From the cell containing the given text, extract its center point as (X, Y) coordinate. 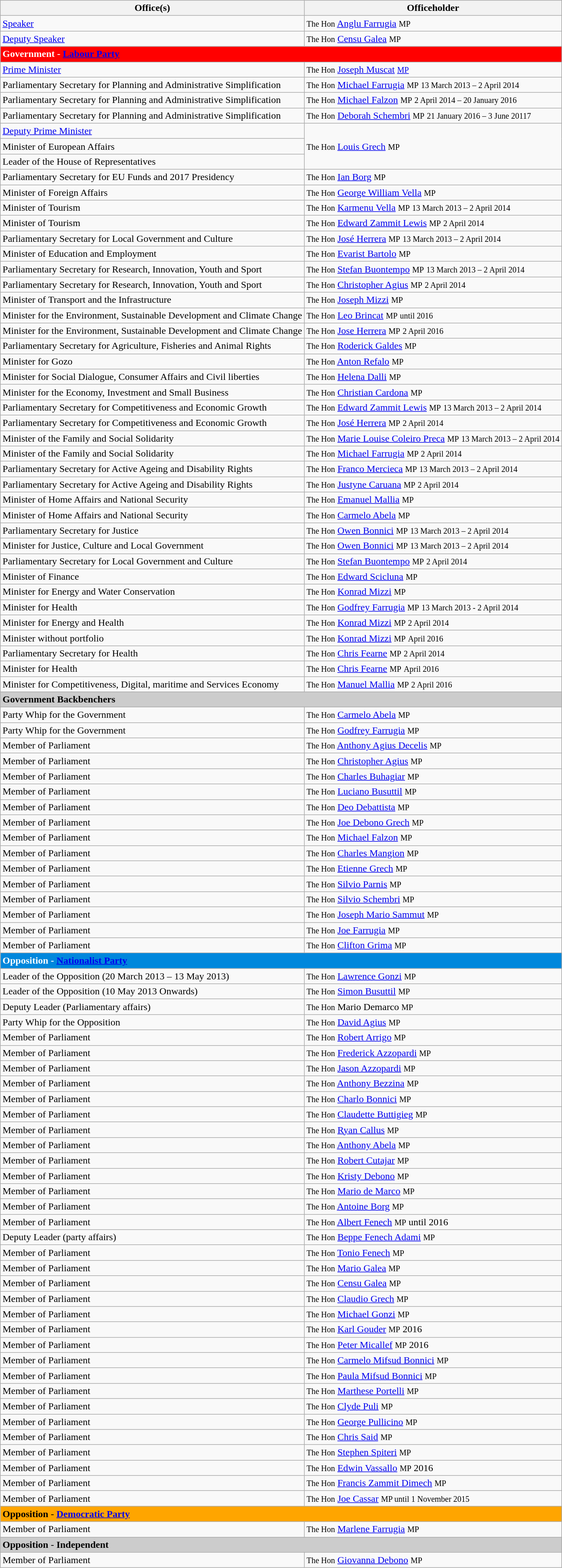
The Hon Edward Zammit Lewis MP 13 March 2013 – 2 April 2014 (433, 407)
The Hon Michael Falzon MP (433, 838)
The Hon Etienne Grech MP (433, 868)
The Hon Luciano Busuttil MP (433, 792)
Officeholder (433, 8)
Minister for Gozo (153, 361)
The Hon Claudette Buttigieg MP (433, 1114)
Minister for Social Dialogue, Consumer Affairs and Civil liberties (153, 377)
The Hon Ryan Callus MP (433, 1130)
The Hon Giovanna Debono MP (433, 1560)
The Hon Michael Gonzi MP (433, 1314)
The Hon Tonio Fenech MP (433, 1253)
Minister of European Affairs (153, 146)
The Hon Edwin Vassallo MP 2016 (433, 1468)
The Hon Joe Cassar MP until 1 November 2015 (433, 1499)
The Hon Michael Farrugia MP 13 March 2013 – 2 April 2014 (433, 85)
The Hon Robert Arrigo MP (433, 1038)
The Hon Joe Farrugia MP (433, 930)
Parliamentary Secretary for Agriculture, Fisheries and Animal Rights (153, 346)
Deputy Prime Minister (153, 131)
The Hon Franco Mercieca MP 13 March 2013 – 2 April 2014 (433, 469)
The Hon Anthony Agius Decelis MP (433, 746)
The Hon Francis Zammit Dimech MP (433, 1483)
The Hon Manuel Mallia MP 2 April 2016 (433, 684)
The Hon George William Vella MP (433, 193)
The Hon José Herrera MP 2 April 2014 (433, 423)
The Hon Lawrence Gonzi MP (433, 976)
Prime Minister (153, 69)
The Hon Mario de Marco MP (433, 1191)
The Hon Joe Debono Grech MP (433, 822)
Minister of Transport and the Infrastructure (153, 300)
The Hon Justyne Caruana MP 2 April 2014 (433, 484)
The Hon Anthony Abela MP (433, 1145)
The Hon Anglu Farrugia MP (433, 23)
The Hon Kristy Debono MP (433, 1176)
The Hon Charles Buhagiar MP (433, 776)
The Hon Karmenu Vella MP 13 March 2013 – 2 April 2014 (433, 208)
The Hon Joseph Mizzi MP (433, 300)
The Hon Leo Brincat MP until 2016 (433, 315)
The Hon Jason Azzopardi MP (433, 1068)
The Hon Mario Galea MP (433, 1268)
The Hon Clyde Puli MP (433, 1406)
The Hon Deo Debattista MP (433, 807)
Parliamentary Secretary for EU Funds and 2017 Presidency (153, 177)
The Hon Chris Fearne MP April 2016 (433, 669)
The Hon Konrad Mizzi MP 2 April 2014 (433, 623)
The Hon Karl Gouder MP 2016 (433, 1329)
The Hon Emanuel Mallia MP (433, 500)
The Hon Charlo Bonnici MP (433, 1099)
Deputy Speaker (153, 39)
The Hon Ian Borg MP (433, 177)
The Hon Godfrey Farrugia MP (433, 730)
The Hon Stefan Buontempo MP 2 April 2014 (433, 561)
The Hon Evarist Bartolo MP (433, 254)
The Hon Anthony Bezzina MP (433, 1084)
Minister of Education and Employment (153, 254)
The Hon Joseph Muscat MP (433, 69)
The Hon Marlene Farrugia MP (433, 1529)
The Hon Michael Farrugia MP 2 April 2014 (433, 454)
The Hon Simon Busuttil MP (433, 992)
The Hon Stephen Spiteri MP (433, 1453)
The Hon Roderick Galdes MP (433, 346)
The Hon Louis Grech MP (433, 146)
Minister for Competitiveness, Digital, maritime and Services Economy (153, 684)
The Hon Stefan Buontempo MP 13 March 2013 – 2 April 2014 (433, 269)
The Hon Christian Cardona MP (433, 392)
The Hon Chris Said MP (433, 1437)
Leader of the Opposition (20 March 2013 – 13 May 2013) (153, 976)
The Hon Albert Fenech MP until 2016 (433, 1222)
The Hon Edward Zammit Lewis MP 2 April 2014 (433, 223)
The Hon Mario Demarco MP (433, 1007)
Minister of Finance (153, 576)
The Hon George Pullicino MP (433, 1421)
Parliamentary Secretary for Justice (153, 530)
Party Whip for the Opposition (153, 1022)
The Hon Robert Cutajar MP (433, 1160)
Leader of the House of Representatives (153, 161)
The Hon Marie Louise Coleiro Preca MP 13 March 2013 – 2 April 2014 (433, 438)
Minister for the Economy, Investment and Small Business (153, 392)
The Hon Peter Micallef MP 2016 (433, 1345)
Opposition - Nationalist Party (281, 961)
The Hon Chris Fearne MP 2 April 2014 (433, 653)
Minister of Foreign Affairs (153, 193)
Leader of the Opposition (10 May 2013 Onwards) (153, 992)
The Hon José Herrera MP 13 March 2013 – 2 April 2014 (433, 239)
The Hon Frederick Azzopardi MP (433, 1053)
Minister for Justice, Culture and Local Government (153, 546)
The Hon Charles Mangion MP (433, 853)
Opposition - Democratic Party (281, 1514)
The Hon Christopher Agius MP 2 April 2014 (433, 285)
The Hon Silvio Schembri MP (433, 899)
The Hon Konrad Mizzi MP April 2016 (433, 638)
The Hon Christopher Agius MP (433, 761)
The Hon Beppe Fenech Adami MP (433, 1237)
The Hon Michael Falzon MP 2 April 2014 – 20 January 2016 (433, 100)
Deputy Leader (party affairs) (153, 1237)
The Hon Silvio Parnis MP (433, 884)
The Hon Deborah Schembri MP 21 January 2016 – 3 June 20117 (433, 115)
The Hon Marthese Portelli MP (433, 1391)
Office(s) (153, 8)
Speaker (153, 23)
The Hon Claudio Grech MP (433, 1299)
The Hon Konrad Mizzi MP (433, 592)
Minister for Energy and Water Conservation (153, 592)
The Hon Anton Refalo MP (433, 361)
Deputy Leader (Parliamentary affairs) (153, 1007)
The Hon Paula Mifsud Bonnici MP (433, 1375)
The Hon Helena Dalli MP (433, 377)
The Hon Clifton Grima MP (433, 945)
Minister for Energy and Health (153, 623)
The Hon Edward Scicluna MP (433, 576)
The Hon Jose Herrera MP 2 April 2016 (433, 331)
Parliamentary Secretary for Health (153, 653)
Government - Labour Party (281, 54)
Government Backbenchers (281, 700)
The Hon Godfrey Farrugia MP 13 March 2013 - 2 April 2014 (433, 607)
Opposition - Independent (281, 1545)
Minister without portfolio (153, 638)
The Hon David Agius MP (433, 1022)
The Hon Carmelo Mifsud Bonnici MP (433, 1360)
The Hon Antoine Borg MP (433, 1207)
The Hon Joseph Mario Sammut MP (433, 914)
